Search for the cell housing the specified text and yield its (x, y) center coordinate. 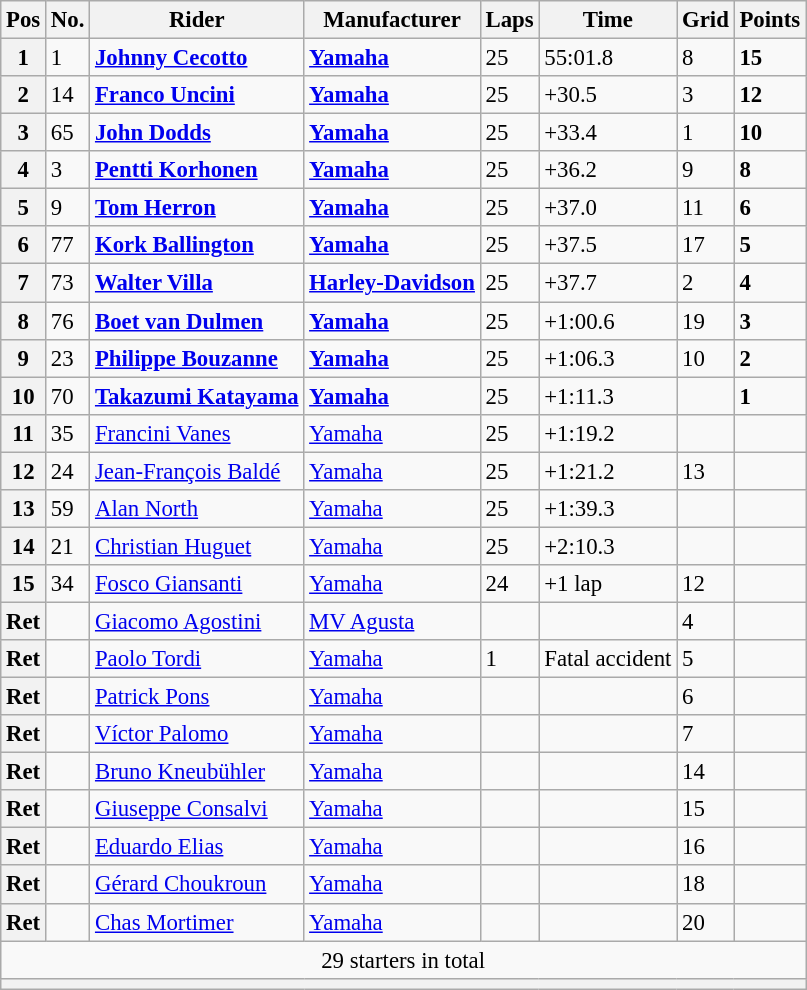
77 (68, 245)
17 (706, 245)
+1:06.3 (608, 358)
Alan North (197, 509)
29 starters in total (404, 960)
John Dodds (197, 133)
Franco Uncini (197, 95)
Giacomo Agostini (197, 621)
Tom Herron (197, 208)
Walter Villa (197, 283)
Bruno Kneubühler (197, 772)
Paolo Tordi (197, 659)
+2:10.3 (608, 546)
+1 lap (608, 584)
Francini Vanes (197, 433)
Takazumi Katayama (197, 396)
+37.5 (608, 245)
Eduardo Elias (197, 847)
19 (706, 321)
18 (706, 885)
+1:39.3 (608, 509)
Pos (24, 20)
21 (68, 546)
34 (68, 584)
59 (68, 509)
70 (68, 396)
Laps (510, 20)
Grid (706, 20)
65 (68, 133)
Pentti Korhonen (197, 170)
MV Agusta (392, 621)
16 (706, 847)
Points (770, 20)
Jean-François Baldé (197, 471)
Kork Ballington (197, 245)
Harley-Davidson (392, 283)
+33.4 (608, 133)
35 (68, 433)
+1:00.6 (608, 321)
Johnny Cecotto (197, 58)
Patrick Pons (197, 697)
Philippe Bouzanne (197, 358)
Boet van Dulmen (197, 321)
Manufacturer (392, 20)
23 (68, 358)
Rider (197, 20)
+37.0 (608, 208)
+1:21.2 (608, 471)
+1:19.2 (608, 433)
76 (68, 321)
Christian Huguet (197, 546)
+37.7 (608, 283)
20 (706, 922)
+1:11.3 (608, 396)
Time (608, 20)
Gérard Choukroun (197, 885)
73 (68, 283)
+36.2 (608, 170)
No. (68, 20)
55:01.8 (608, 58)
Fosco Giansanti (197, 584)
+30.5 (608, 95)
Chas Mortimer (197, 922)
Giuseppe Consalvi (197, 809)
Víctor Palomo (197, 734)
Fatal accident (608, 659)
